Return (X, Y) of the center of cell containing provided text 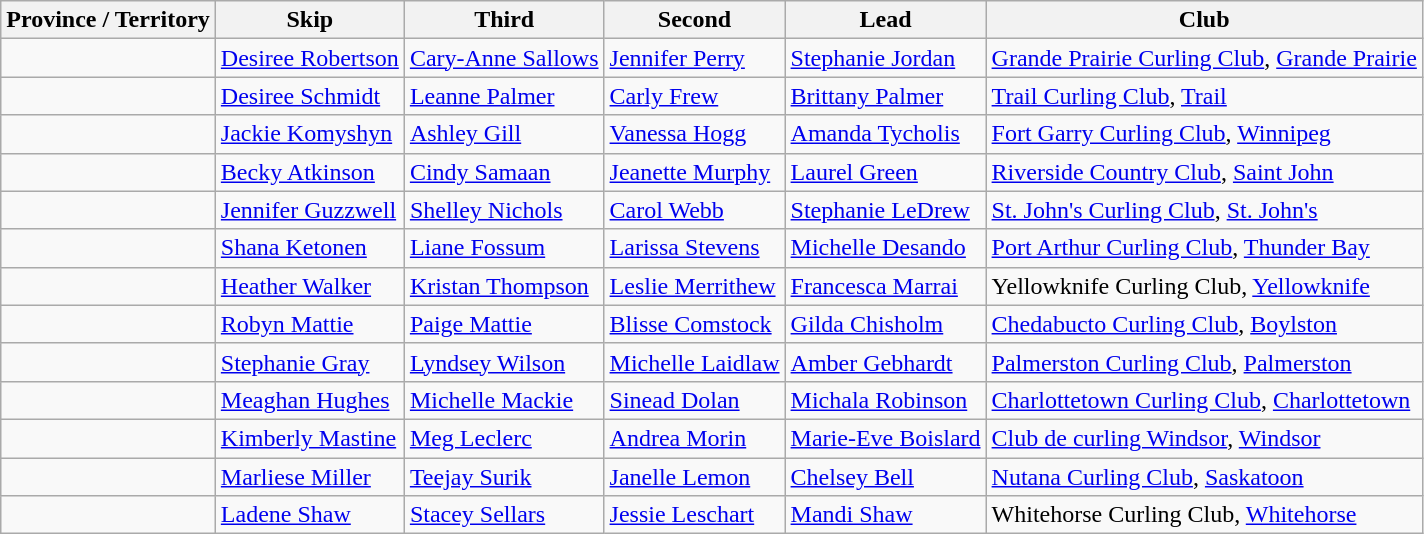
Meaghan Hughes (310, 400)
Paige Mattie (504, 324)
Lead (886, 20)
Stacey Sellars (504, 515)
Michala Robinson (886, 400)
Stephanie Jordan (886, 58)
Michelle Mackie (504, 400)
Michelle Laidlaw (694, 362)
Jeanette Murphy (694, 172)
Third (504, 20)
Larissa Stevens (694, 248)
Club de curling Windsor, Windsor (1204, 438)
Port Arthur Curling Club, Thunder Bay (1204, 248)
Kristan Thompson (504, 286)
Jennifer Guzzwell (310, 210)
Mandi Shaw (886, 515)
Blisse Comstock (694, 324)
Shelley Nichols (504, 210)
Nutana Curling Club, Saskatoon (1204, 477)
Palmerston Curling Club, Palmerston (1204, 362)
Stephanie Gray (310, 362)
Carol Webb (694, 210)
Club (1204, 20)
Ashley Gill (504, 134)
Jackie Komyshyn (310, 134)
Marie-Eve Boislard (886, 438)
Cindy Samaan (504, 172)
Fort Garry Curling Club, Winnipeg (1204, 134)
Laurel Green (886, 172)
Francesca Marrai (886, 286)
Charlottetown Curling Club, Charlottetown (1204, 400)
Lyndsey Wilson (504, 362)
Chelsey Bell (886, 477)
Desiree Robertson (310, 58)
Province / Territory (108, 20)
Stephanie LeDrew (886, 210)
Marliese Miller (310, 477)
Chedabucto Curling Club, Boylston (1204, 324)
Teejay Surik (504, 477)
Riverside Country Club, Saint John (1204, 172)
Jessie Leschart (694, 515)
Janelle Lemon (694, 477)
Cary-Anne Sallows (504, 58)
Andrea Morin (694, 438)
Leanne Palmer (504, 96)
Second (694, 20)
St. John's Curling Club, St. John's (1204, 210)
Shana Ketonen (310, 248)
Grande Prairie Curling Club, Grande Prairie (1204, 58)
Jennifer Perry (694, 58)
Becky Atkinson (310, 172)
Ladene Shaw (310, 515)
Yellowknife Curling Club, Yellowknife (1204, 286)
Amanda Tycholis (886, 134)
Meg Leclerc (504, 438)
Brittany Palmer (886, 96)
Carly Frew (694, 96)
Trail Curling Club, Trail (1204, 96)
Leslie Merrithew (694, 286)
Vanessa Hogg (694, 134)
Kimberly Mastine (310, 438)
Whitehorse Curling Club, Whitehorse (1204, 515)
Skip (310, 20)
Heather Walker (310, 286)
Robyn Mattie (310, 324)
Desiree Schmidt (310, 96)
Amber Gebhardt (886, 362)
Sinead Dolan (694, 400)
Gilda Chisholm (886, 324)
Liane Fossum (504, 248)
Michelle Desando (886, 248)
